For the text-containing cell, return its midpoint in (x, y) coordinate format. 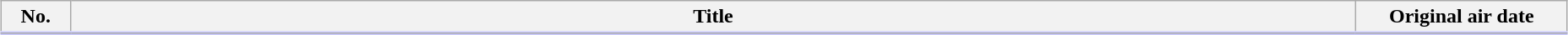
No. (35, 17)
Title (713, 17)
Original air date (1462, 17)
